Determine the [x, y] coordinate at the center of the cell enclosing the given text.  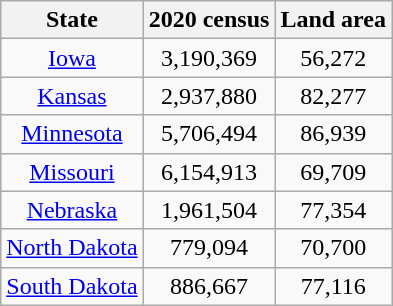
3,190,369 [209, 58]
5,706,494 [209, 134]
70,700 [334, 248]
77,116 [334, 286]
86,939 [334, 134]
779,094 [209, 248]
1,961,504 [209, 210]
State [72, 20]
2,937,880 [209, 96]
Iowa [72, 58]
77,354 [334, 210]
6,154,913 [209, 172]
South Dakota [72, 286]
Kansas [72, 96]
Missouri [72, 172]
Land area [334, 20]
Minnesota [72, 134]
82,277 [334, 96]
2020 census [209, 20]
56,272 [334, 58]
69,709 [334, 172]
Nebraska [72, 210]
886,667 [209, 286]
North Dakota [72, 248]
